Pinpoint the cell where the given text exists, returning its (x, y) midpoint coordinate. 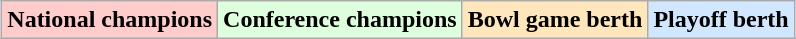
Conference champions (340, 20)
National champions (110, 20)
Playoff berth (721, 20)
Bowl game berth (555, 20)
